Scan for the cell matching the given text and deliver its (X, Y) coordinate at center. 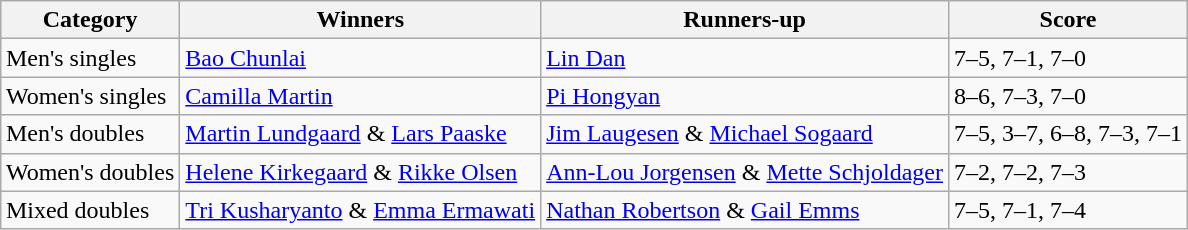
Bao Chunlai (360, 58)
7–5, 7–1, 7–0 (1068, 58)
Winners (360, 20)
Men's singles (90, 58)
8–6, 7–3, 7–0 (1068, 96)
Jim Laugesen & Michael Sogaard (745, 134)
Score (1068, 20)
Tri Kusharyanto & Emma Ermawati (360, 210)
Helene Kirkegaard & Rikke Olsen (360, 172)
7–5, 3–7, 6–8, 7–3, 7–1 (1068, 134)
Women's singles (90, 96)
Category (90, 20)
Nathan Robertson & Gail Emms (745, 210)
Women's doubles (90, 172)
Martin Lundgaard & Lars Paaske (360, 134)
Lin Dan (745, 58)
7–2, 7–2, 7–3 (1068, 172)
Mixed doubles (90, 210)
Runners-up (745, 20)
Pi Hongyan (745, 96)
7–5, 7–1, 7–4 (1068, 210)
Ann-Lou Jorgensen & Mette Schjoldager (745, 172)
Men's doubles (90, 134)
Camilla Martin (360, 96)
